Determine the [X, Y] coordinate at the center of the cell enclosing the given text.  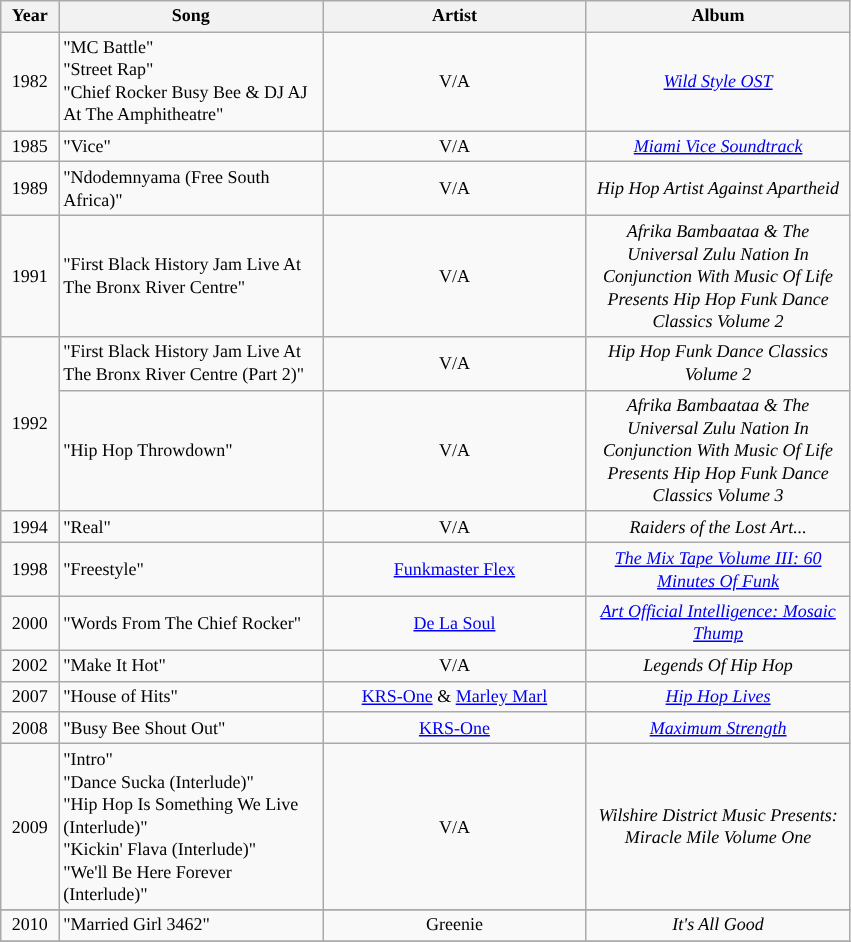
1998 [30, 570]
Legends Of Hip Hop [718, 666]
Album [718, 16]
"Intro" "Dance Sucka (Interlude)" "Hip Hop Is Something We Live (Interlude)" "Kickin' Flava (Interlude)" "We'll Be Here Forever (Interlude)" [191, 826]
1989 [30, 189]
"Hip Hop Throwdown" [191, 450]
De La Soul [455, 623]
1991 [30, 276]
2009 [30, 826]
Greenie [455, 926]
KRS-One [455, 728]
Funkmaster Flex [455, 570]
1985 [30, 146]
KRS-One & Marley Marl [455, 696]
Raiders of the Lost Art... [718, 526]
"MC Battle" "Street Rap" "Chief Rocker Busy Bee & DJ AJ At The Amphitheatre" [191, 82]
1994 [30, 526]
Wilshire District Music Presents: Miracle Mile Volume One [718, 826]
Hip Hop Lives [718, 696]
"Words From The Chief Rocker" [191, 623]
"Ndodemnyama (Free South Africa)" [191, 189]
"Freestyle" [191, 570]
2000 [30, 623]
It's All Good [718, 926]
"Real" [191, 526]
Artist [455, 16]
Wild Style OST [718, 82]
Afrika Bambaataa & The Universal Zulu Nation In Conjunction With Music Of Life Presents Hip Hop Funk Dance Classics Volume 2 [718, 276]
Afrika Bambaataa & The Universal Zulu Nation In Conjunction With Music Of Life Presents Hip Hop Funk Dance Classics Volume 3 [718, 450]
Song [191, 16]
2010 [30, 926]
Hip Hop Artist Against Apartheid [718, 189]
"House of Hits" [191, 696]
Miami Vice Soundtrack [718, 146]
"Married Girl 3462" [191, 926]
Year [30, 16]
"Make It Hot" [191, 666]
"Busy Bee Shout Out" [191, 728]
2007 [30, 696]
2008 [30, 728]
"Vice" [191, 146]
Hip Hop Funk Dance Classics Volume 2 [718, 364]
2002 [30, 666]
"First Black History Jam Live At The Bronx River Centre" [191, 276]
"First Black History Jam Live At The Bronx River Centre (Part 2)" [191, 364]
Maximum Strength [718, 728]
1992 [30, 424]
Art Official Intelligence: Mosaic Thump [718, 623]
The Mix Tape Volume III: 60 Minutes Of Funk [718, 570]
1982 [30, 82]
